Capture the cell that displays the provided text and extract its [X, Y] central coordinate. 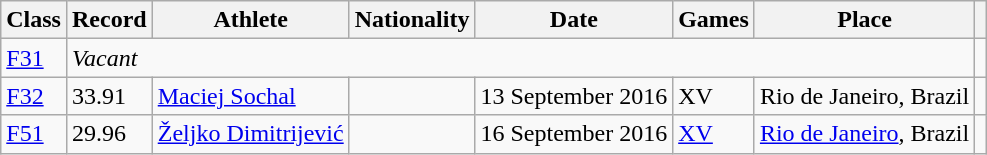
F51 [34, 134]
Class [34, 20]
F31 [34, 58]
Vacant [520, 58]
33.91 [109, 96]
29.96 [109, 134]
Record [109, 20]
F32 [34, 96]
Games [714, 20]
Željko Dimitrijević [250, 134]
Maciej Sochal [250, 96]
Date [574, 20]
13 September 2016 [574, 96]
16 September 2016 [574, 134]
Place [864, 20]
Athlete [250, 20]
Nationality [412, 20]
